Determine the [x, y] coordinate at the center of the cell enclosing the given text.  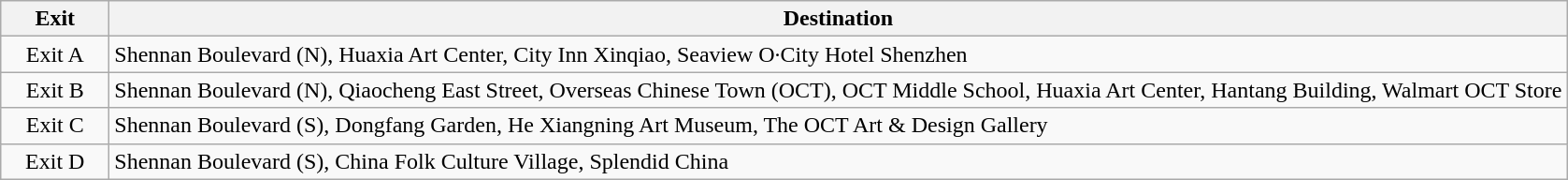
Destination [838, 19]
Exit B [55, 90]
Shennan Boulevard (N), Huaxia Art Center, City Inn Xinqiao, Seaview O·City Hotel Shenzhen [838, 54]
Exit [55, 19]
Exit C [55, 126]
Exit A [55, 54]
Exit D [55, 161]
Shennan Boulevard (S), China Folk Culture Village, Splendid China [838, 161]
Shennan Boulevard (S), Dongfang Garden, He Xiangning Art Museum, The OCT Art & Design Gallery [838, 126]
Shennan Boulevard (N), Qiaocheng East Street, Overseas Chinese Town (OCT), OCT Middle School, Huaxia Art Center, Hantang Building, Walmart OCT Store [838, 90]
